Detect which cell encompasses the target text, then output its (x, y) center coordinate. 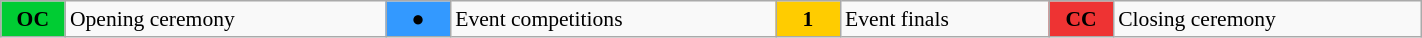
Closing ceremony (1267, 19)
● (418, 19)
Event finals (944, 19)
Opening ceremony (226, 19)
CC (1081, 19)
1 (808, 19)
Event competitions (613, 19)
OC (33, 19)
